Identify which cell holds the provided text, then report its (X, Y) central coordinate. 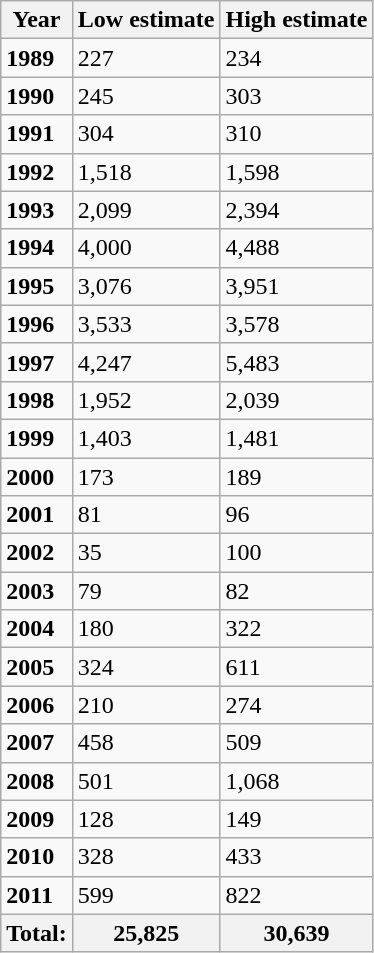
1,068 (296, 781)
2007 (37, 743)
25,825 (146, 933)
1994 (37, 248)
2000 (37, 477)
4,247 (146, 362)
1989 (37, 58)
3,533 (146, 324)
189 (296, 477)
2004 (37, 629)
234 (296, 58)
Low estimate (146, 20)
2006 (37, 705)
2010 (37, 857)
303 (296, 96)
96 (296, 515)
509 (296, 743)
1,403 (146, 438)
1,598 (296, 172)
81 (146, 515)
79 (146, 591)
304 (146, 134)
1992 (37, 172)
2,099 (146, 210)
599 (146, 895)
310 (296, 134)
822 (296, 895)
Total: (37, 933)
3,076 (146, 286)
458 (146, 743)
1991 (37, 134)
High estimate (296, 20)
4,488 (296, 248)
328 (146, 857)
2003 (37, 591)
227 (146, 58)
100 (296, 553)
82 (296, 591)
3,578 (296, 324)
2,394 (296, 210)
2002 (37, 553)
210 (146, 705)
1999 (37, 438)
611 (296, 667)
2011 (37, 895)
Year (37, 20)
35 (146, 553)
5,483 (296, 362)
324 (146, 667)
1,952 (146, 400)
2009 (37, 819)
433 (296, 857)
322 (296, 629)
501 (146, 781)
1998 (37, 400)
2005 (37, 667)
128 (146, 819)
2001 (37, 515)
274 (296, 705)
3,951 (296, 286)
180 (146, 629)
2008 (37, 781)
1,481 (296, 438)
245 (146, 96)
2,039 (296, 400)
1995 (37, 286)
1997 (37, 362)
4,000 (146, 248)
30,639 (296, 933)
1996 (37, 324)
1993 (37, 210)
149 (296, 819)
1990 (37, 96)
173 (146, 477)
1,518 (146, 172)
